Find where the given text appears and provide that cell's center as [X, Y] coordinate. 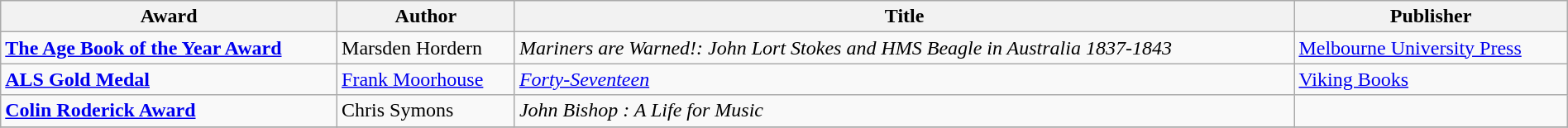
Frank Moorhouse [427, 79]
Mariners are Warned!: John Lort Stokes and HMS Beagle in Australia 1837-1843 [905, 48]
Chris Symons [427, 111]
Viking Books [1431, 79]
Award [169, 17]
John Bishop : A Life for Music [905, 111]
Author [427, 17]
Melbourne University Press [1431, 48]
ALS Gold Medal [169, 79]
Title [905, 17]
Marsden Hordern [427, 48]
Colin Roderick Award [169, 111]
The Age Book of the Year Award [169, 48]
Publisher [1431, 17]
Forty-Seventeen [905, 79]
